Determine the (X, Y) coordinate at the center of the cell enclosing the given text.  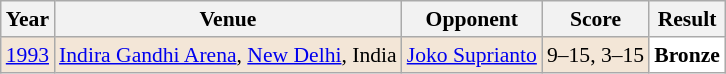
Venue (228, 19)
Joko Suprianto (472, 55)
Score (596, 19)
Year (28, 19)
Result (687, 19)
Indira Gandhi Arena, New Delhi, India (228, 55)
9–15, 3–15 (596, 55)
Bronze (687, 55)
Opponent (472, 19)
1993 (28, 55)
